Scan for the cell matching the given text and deliver its (X, Y) coordinate at center. 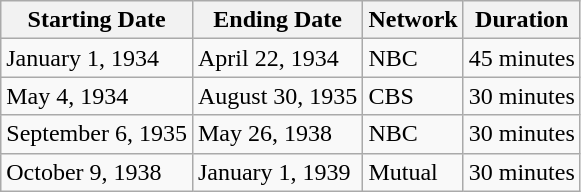
January 1, 1939 (277, 172)
Duration (522, 20)
September 6, 1935 (97, 134)
Mutual (413, 172)
Starting Date (97, 20)
August 30, 1935 (277, 96)
45 minutes (522, 58)
January 1, 1934 (97, 58)
Network (413, 20)
CBS (413, 96)
May 26, 1938 (277, 134)
Ending Date (277, 20)
April 22, 1934 (277, 58)
October 9, 1938 (97, 172)
May 4, 1934 (97, 96)
